Provide the (X, Y) coordinate of the cell's center where the given text is located.  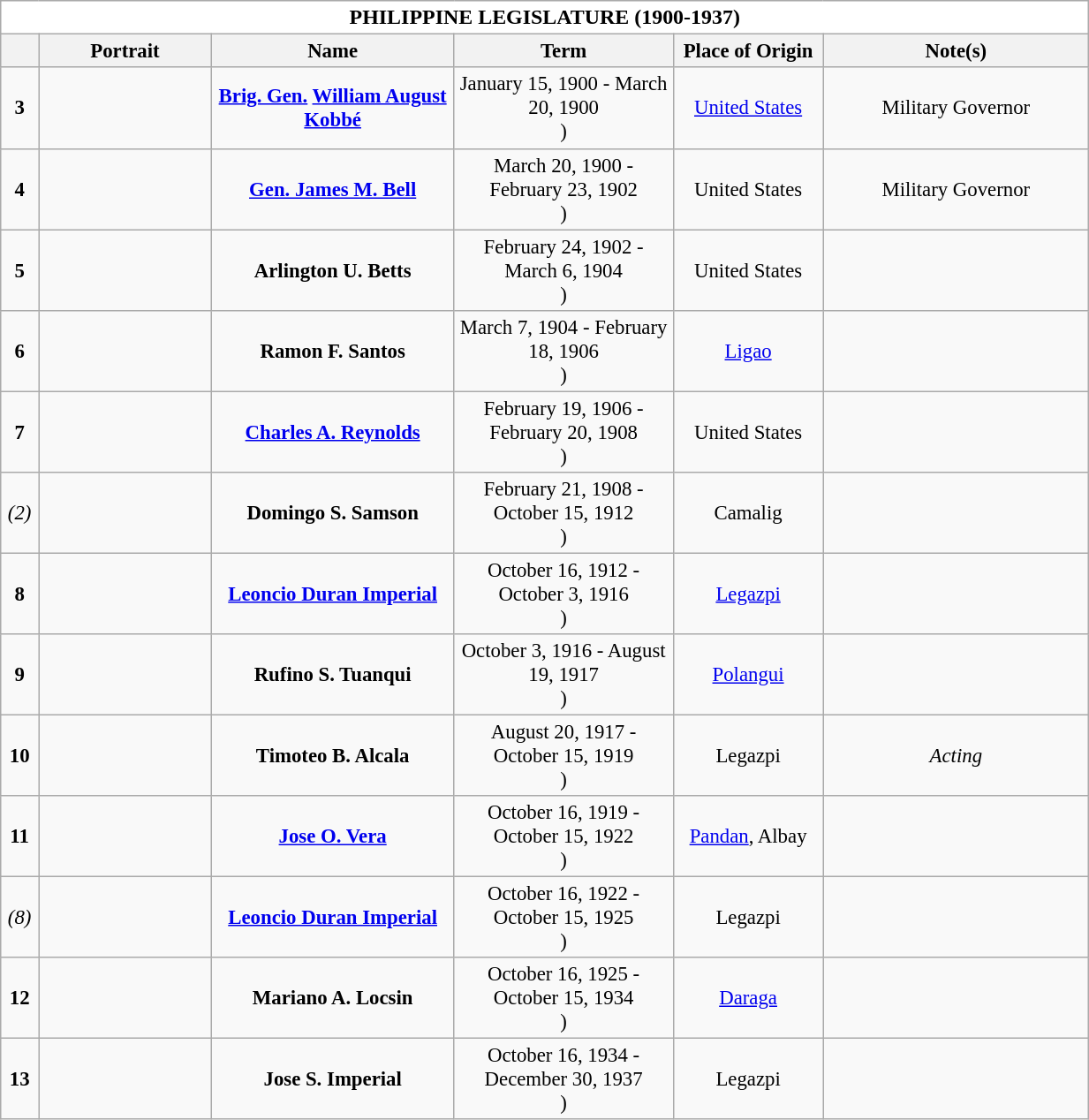
Rufino S. Tuanqui (332, 675)
Acting (956, 755)
12 (19, 998)
Gen. James M. Bell (332, 189)
February 19, 1906 - February 20, 1908 ) (563, 432)
Charles A. Reynolds (332, 432)
5 (19, 270)
Name (332, 51)
February 24, 1902 - March 6, 1904 ) (563, 270)
Ramon F. Santos (332, 351)
6 (19, 351)
October 16, 1925 - October 15, 1934 ) (563, 998)
(8) (19, 918)
4 (19, 189)
13 (19, 1079)
October 16, 1934 - December 30, 1937 ) (563, 1079)
March 7, 1904 - February 18, 1906 ) (563, 351)
Note(s) (956, 51)
Daraga (748, 998)
11 (19, 836)
October 16, 1912 - October 3, 1916 ) (563, 594)
March 20, 1900 - February 23, 1902 ) (563, 189)
Brig. Gen. William August Kobbé (332, 109)
Domingo S. Samson (332, 513)
Pandan, Albay (748, 836)
Place of Origin (748, 51)
Timoteo B. Alcala (332, 755)
October 16, 1919 - October 15, 1922 ) (563, 836)
October 16, 1922 - October 15, 1925 ) (563, 918)
Mariano A. Locsin (332, 998)
October 3, 1916 - August 19, 1917 ) (563, 675)
January 15, 1900 - March 20, 1900 ) (563, 109)
Jose S. Imperial (332, 1079)
February 21, 1908 - October 15, 1912 ) (563, 513)
10 (19, 755)
(2) (19, 513)
August 20, 1917 - October 15, 1919 ) (563, 755)
Polangui (748, 675)
PHILIPPINE LEGISLATURE (1900-1937) (545, 18)
Term (563, 51)
9 (19, 675)
Camalig (748, 513)
Jose O. Vera (332, 836)
Arlington U. Betts (332, 270)
8 (19, 594)
7 (19, 432)
Portrait (125, 51)
Ligao (748, 351)
3 (19, 109)
